For the text-containing cell, return its midpoint in (X, Y) coordinate format. 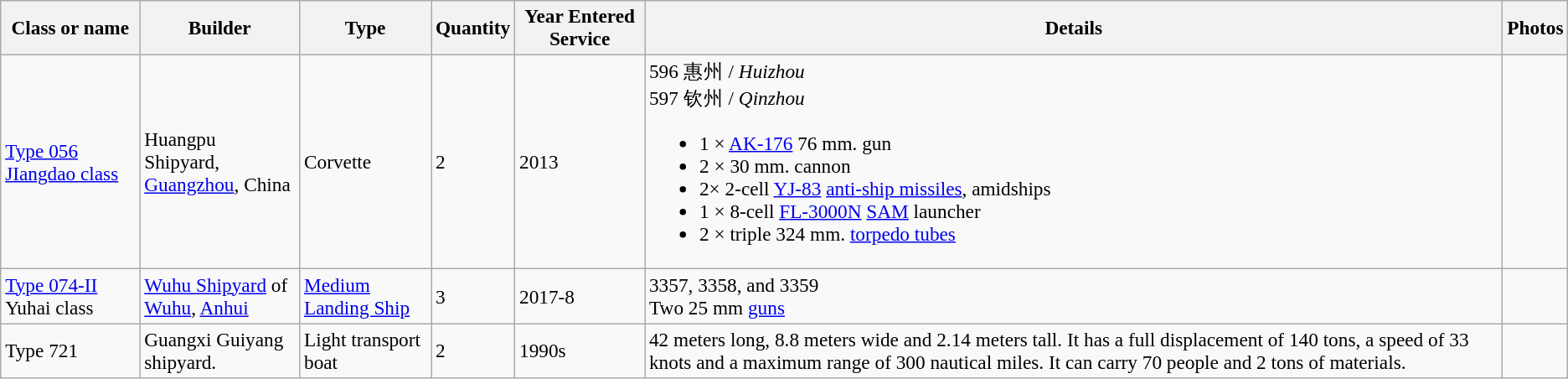
Type (365, 27)
Class or name (70, 27)
3357, 3358, and 3359Two 25 mm guns (1074, 295)
Type 721 (70, 350)
2013 (580, 161)
Guangxi Guiyang shipyard. (219, 350)
Details (1074, 27)
Quantity (473, 27)
Wuhu Shipyard of Wuhu, Anhui (219, 295)
Year Entered Service (580, 27)
Type 056 JIangdao class (70, 161)
1990s (580, 350)
Photos (1535, 27)
Medium Landing Ship (365, 295)
Corvette (365, 161)
Light transport boat (365, 350)
Type 074-II Yuhai class (70, 295)
Huangpu Shipyard, Guangzhou, China (219, 161)
Builder (219, 27)
3 (473, 295)
2017-8 (580, 295)
